Detect which cell encompasses the target text, then output its [X, Y] center coordinate. 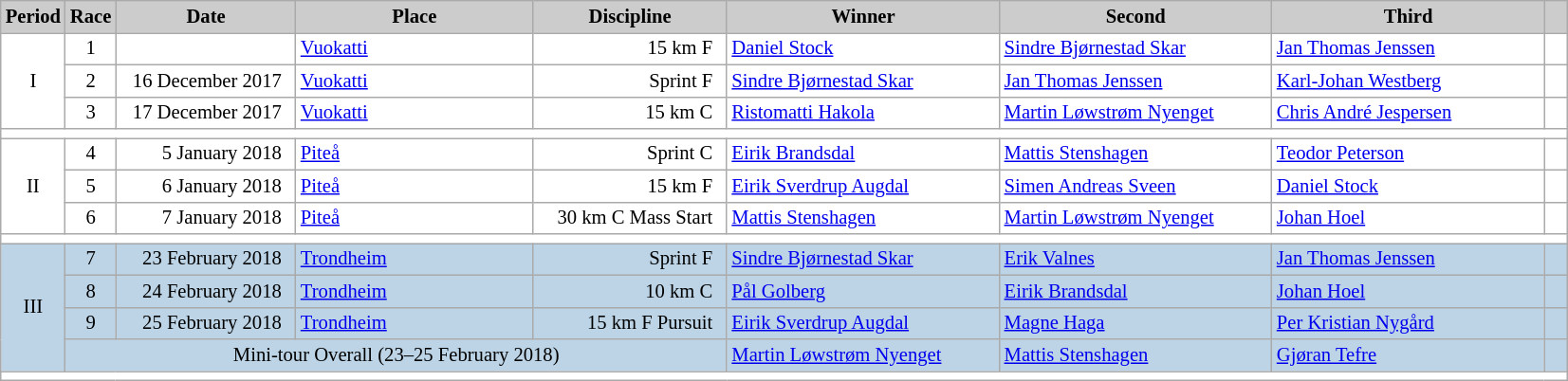
Winner [863, 16]
Chris André Jespersen [1408, 113]
15 km F Pursuit [630, 323]
24 February 2018 [206, 291]
Race [91, 16]
Per Kristian Nygård [1408, 323]
25 February 2018 [206, 323]
5 January 2018 [206, 154]
I [33, 80]
Place [415, 16]
15 km C [630, 113]
16 December 2017 [206, 81]
Sprint C [630, 154]
Second [1136, 16]
5 [91, 186]
Simen Andreas Sveen [1136, 186]
6 January 2018 [206, 186]
Teodor Peterson [1408, 154]
7 January 2018 [206, 218]
Gjøran Tefre [1408, 355]
Karl-Johan Westberg [1408, 81]
17 December 2017 [206, 113]
Ristomatti Hakola [863, 113]
8 [91, 291]
Erik Valnes [1136, 259]
II [33, 186]
Discipline [630, 16]
III [33, 307]
30 km C Mass Start [630, 218]
2 [91, 81]
9 [91, 323]
Mini-tour Overall (23–25 February 2018) [397, 355]
Period [33, 16]
4 [91, 154]
Date [206, 16]
6 [91, 218]
1 [91, 48]
Pål Golberg [863, 291]
3 [91, 113]
Magne Haga [1136, 323]
23 February 2018 [206, 259]
Third [1408, 16]
10 km C [630, 291]
7 [91, 259]
